Pinpoint the cell where the given text exists, returning its (X, Y) midpoint coordinate. 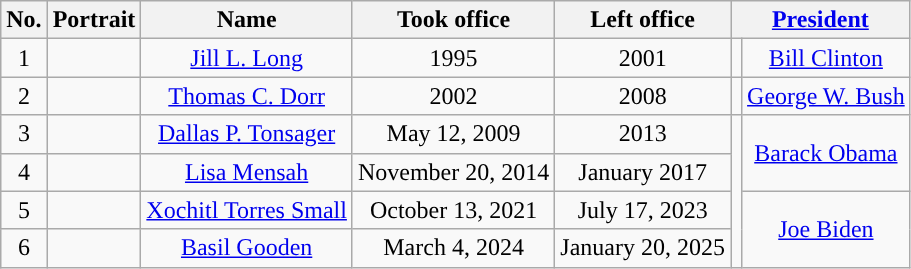
2008 (643, 96)
No. (24, 20)
2013 (643, 134)
3 (24, 134)
Basil Gooden (247, 248)
President (820, 20)
Left office (643, 20)
July 17, 2023 (643, 210)
1995 (453, 58)
Dallas P. Tonsager (247, 134)
November 20, 2014 (453, 172)
George W. Bush (826, 96)
Lisa Mensah (247, 172)
5 (24, 210)
Barack Obama (826, 153)
Name (247, 20)
2002 (453, 96)
2001 (643, 58)
2 (24, 96)
March 4, 2024 (453, 248)
Took office (453, 20)
Bill Clinton (826, 58)
January 20, 2025 (643, 248)
Portrait (94, 20)
January 2017 (643, 172)
Jill L. Long (247, 58)
October 13, 2021 (453, 210)
May 12, 2009 (453, 134)
1 (24, 58)
Joe Biden (826, 229)
Thomas C. Dorr (247, 96)
Xochitl Torres Small (247, 210)
4 (24, 172)
6 (24, 248)
